Pinpoint the cell where the given text exists, returning its [X, Y] midpoint coordinate. 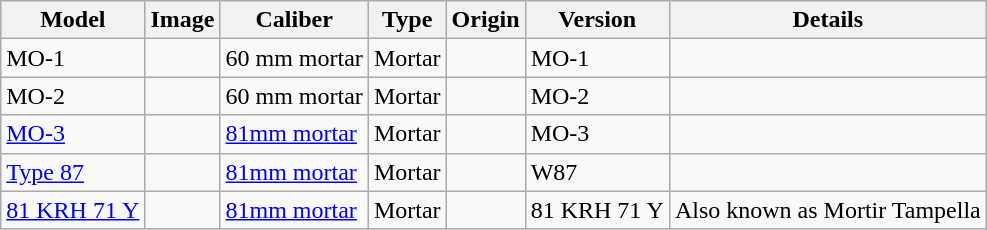
Details [828, 20]
Also known as Mortir Tampella [828, 210]
Type 87 [73, 172]
Origin [486, 20]
Type [407, 20]
Version [597, 20]
W87 [597, 172]
Image [182, 20]
Caliber [294, 20]
Model [73, 20]
